Return [X, Y] of the center of cell containing provided text 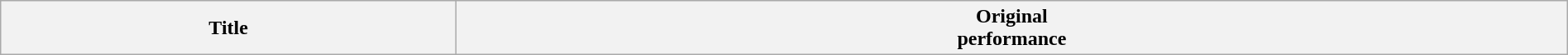
Originalperformance [1011, 28]
Title [228, 28]
